Determine the [X, Y] coordinate at the center of the cell enclosing the given text.  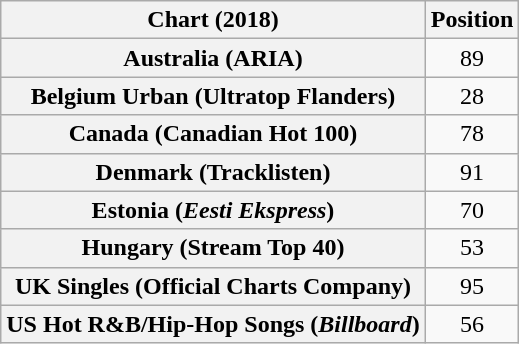
78 [472, 134]
Hungary (Stream Top 40) [213, 248]
53 [472, 248]
95 [472, 286]
US Hot R&B/Hip-Hop Songs (Billboard) [213, 324]
Australia (ARIA) [213, 58]
Belgium Urban (Ultratop Flanders) [213, 96]
56 [472, 324]
Estonia (Eesti Ekspress) [213, 210]
Canada (Canadian Hot 100) [213, 134]
Denmark (Tracklisten) [213, 172]
28 [472, 96]
70 [472, 210]
UK Singles (Official Charts Company) [213, 286]
89 [472, 58]
Position [472, 20]
91 [472, 172]
Chart (2018) [213, 20]
